Return the [x, y] coordinate for the center point of the cell that contains the specified text.  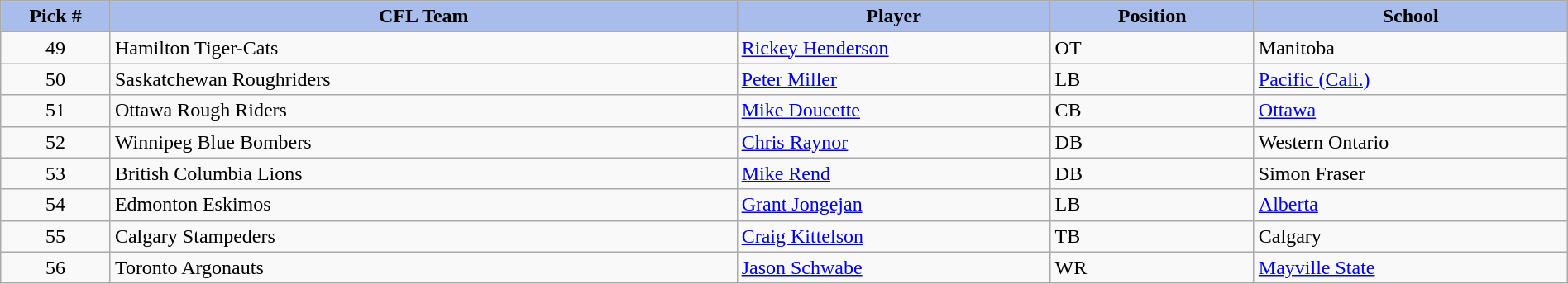
Simon Fraser [1411, 173]
Alberta [1411, 205]
54 [56, 205]
Mayville State [1411, 267]
Peter Miller [893, 79]
CB [1152, 111]
50 [56, 79]
Grant Jongejan [893, 205]
Calgary [1411, 236]
Calgary Stampeders [423, 236]
TB [1152, 236]
Ottawa [1411, 111]
WR [1152, 267]
Manitoba [1411, 48]
Craig Kittelson [893, 236]
Ottawa Rough Riders [423, 111]
55 [56, 236]
49 [56, 48]
Hamilton Tiger-Cats [423, 48]
Winnipeg Blue Bombers [423, 142]
Toronto Argonauts [423, 267]
Player [893, 17]
52 [56, 142]
School [1411, 17]
Jason Schwabe [893, 267]
OT [1152, 48]
Mike Doucette [893, 111]
British Columbia Lions [423, 173]
53 [56, 173]
Position [1152, 17]
CFL Team [423, 17]
Rickey Henderson [893, 48]
Saskatchewan Roughriders [423, 79]
Chris Raynor [893, 142]
Edmonton Eskimos [423, 205]
Pacific (Cali.) [1411, 79]
Mike Rend [893, 173]
56 [56, 267]
Western Ontario [1411, 142]
Pick # [56, 17]
51 [56, 111]
